Find where the given text appears and provide that cell's center as (X, Y) coordinate. 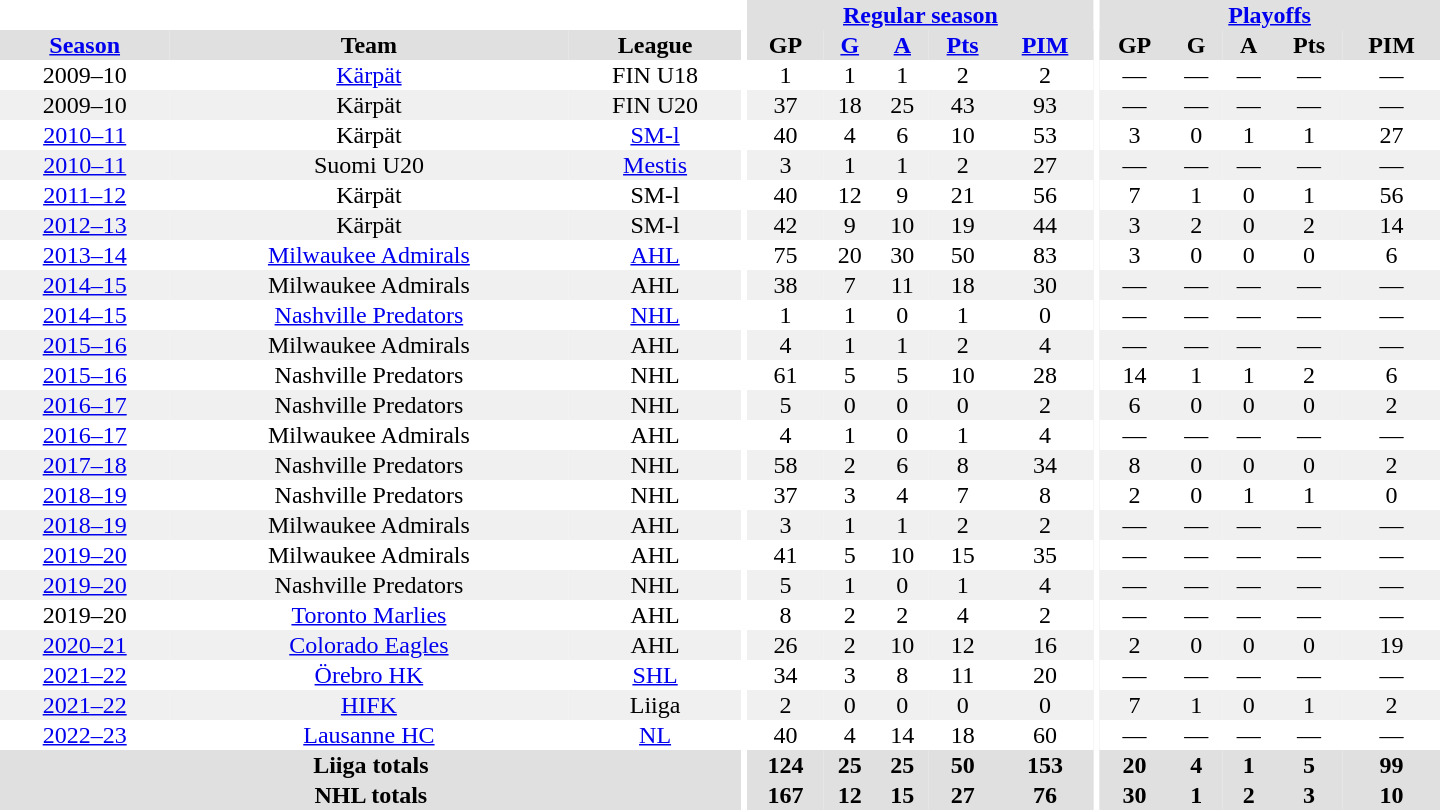
21 (963, 195)
124 (786, 765)
2013–14 (84, 255)
Liiga totals (371, 765)
Örebro HK (368, 675)
42 (786, 225)
58 (786, 465)
93 (1046, 105)
44 (1046, 225)
Regular season (921, 15)
75 (786, 255)
99 (1392, 765)
2011–12 (84, 195)
Colorado Eagles (368, 645)
Liiga (654, 705)
Team (368, 45)
2012–13 (84, 225)
53 (1046, 135)
16 (1046, 645)
Mestis (654, 165)
167 (786, 795)
HIFK (368, 705)
60 (1046, 735)
FIN U18 (654, 75)
NHL totals (371, 795)
35 (1046, 555)
Suomi U20 (368, 165)
2017–18 (84, 465)
Playoffs (1270, 15)
League (654, 45)
2020–21 (84, 645)
2022–23 (84, 735)
Season (84, 45)
FIN U20 (654, 105)
76 (1046, 795)
Lausanne HC (368, 735)
61 (786, 375)
38 (786, 285)
153 (1046, 765)
SHL (654, 675)
28 (1046, 375)
83 (1046, 255)
43 (963, 105)
41 (786, 555)
26 (786, 645)
Toronto Marlies (368, 615)
NL (654, 735)
